Search for the cell housing the specified text and yield its (X, Y) center coordinate. 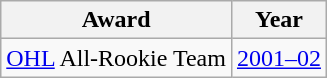
Year (278, 20)
Award (116, 20)
2001–02 (278, 58)
OHL All-Rookie Team (116, 58)
